Extract the (x, y) coordinate from the center of the cell holding the provided text.  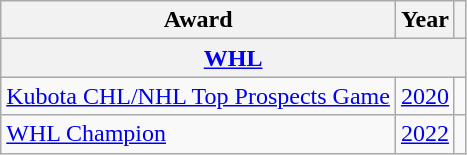
WHL (234, 58)
Year (424, 20)
2022 (424, 134)
Award (198, 20)
Kubota CHL/NHL Top Prospects Game (198, 96)
WHL Champion (198, 134)
2020 (424, 96)
